Determine the (X, Y) coordinate at the center of the cell enclosing the given text.  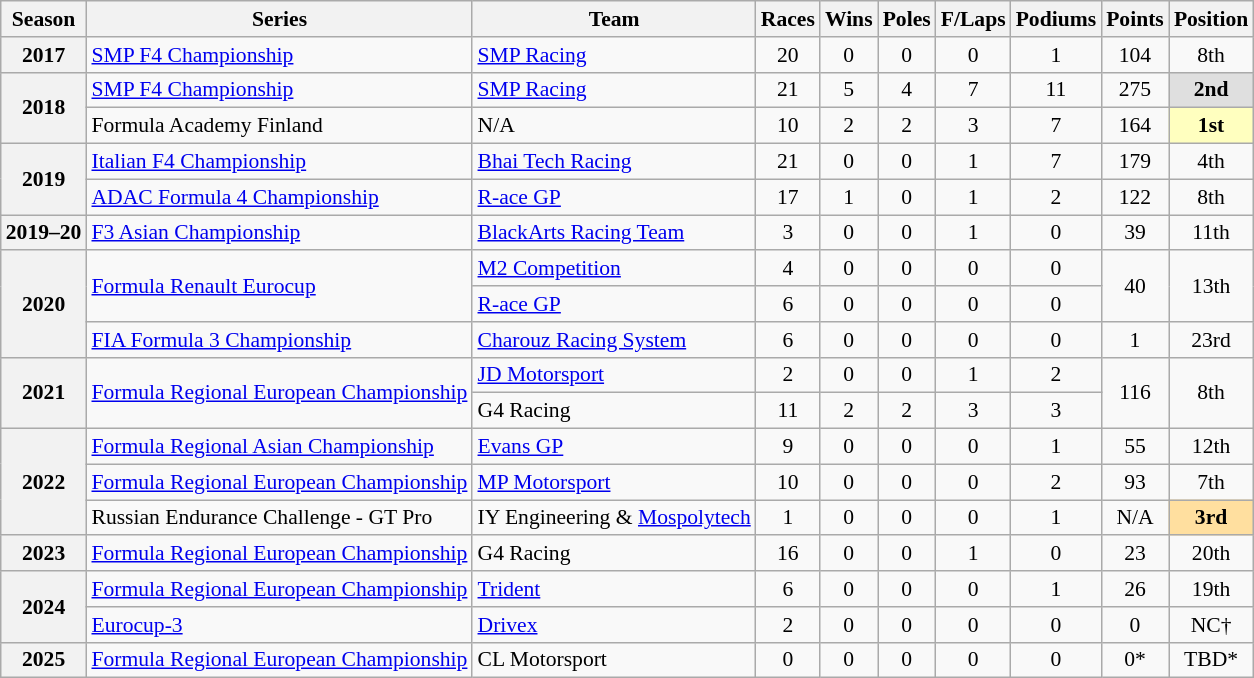
IY Engineering & Mospolytech (614, 518)
3rd (1211, 518)
2018 (44, 108)
2024 (44, 606)
Podiums (1056, 19)
55 (1135, 447)
2019–20 (44, 233)
2021 (44, 392)
26 (1135, 589)
Trident (614, 589)
F3 Asian Championship (279, 233)
Evans GP (614, 447)
Points (1135, 19)
104 (1135, 55)
Drivex (614, 625)
2022 (44, 482)
ADAC Formula 4 Championship (279, 197)
39 (1135, 233)
Charouz Racing System (614, 340)
1st (1211, 126)
179 (1135, 162)
MP Motorsport (614, 482)
5 (849, 90)
F/Laps (974, 19)
Formula Renault Eurocup (279, 286)
BlackArts Racing Team (614, 233)
0* (1135, 660)
Bhai Tech Racing (614, 162)
Team (614, 19)
CL Motorsport (614, 660)
NC† (1211, 625)
Wins (849, 19)
Formula Regional Asian Championship (279, 447)
TBD* (1211, 660)
Italian F4 Championship (279, 162)
122 (1135, 197)
164 (1135, 126)
Season (44, 19)
12th (1211, 447)
FIA Formula 3 Championship (279, 340)
11th (1211, 233)
116 (1135, 392)
M2 Competition (614, 269)
16 (788, 554)
40 (1135, 286)
JD Motorsport (614, 375)
2023 (44, 554)
Eurocup-3 (279, 625)
20 (788, 55)
Poles (907, 19)
7th (1211, 482)
17 (788, 197)
23rd (1211, 340)
Races (788, 19)
2025 (44, 660)
20th (1211, 554)
9 (788, 447)
Series (279, 19)
4th (1211, 162)
93 (1135, 482)
13th (1211, 286)
Formula Academy Finland (279, 126)
19th (1211, 589)
Russian Endurance Challenge - GT Pro (279, 518)
Position (1211, 19)
2019 (44, 180)
2nd (1211, 90)
2020 (44, 304)
23 (1135, 554)
2017 (44, 55)
275 (1135, 90)
